Find where the given text appears and provide that cell's center as [x, y] coordinate. 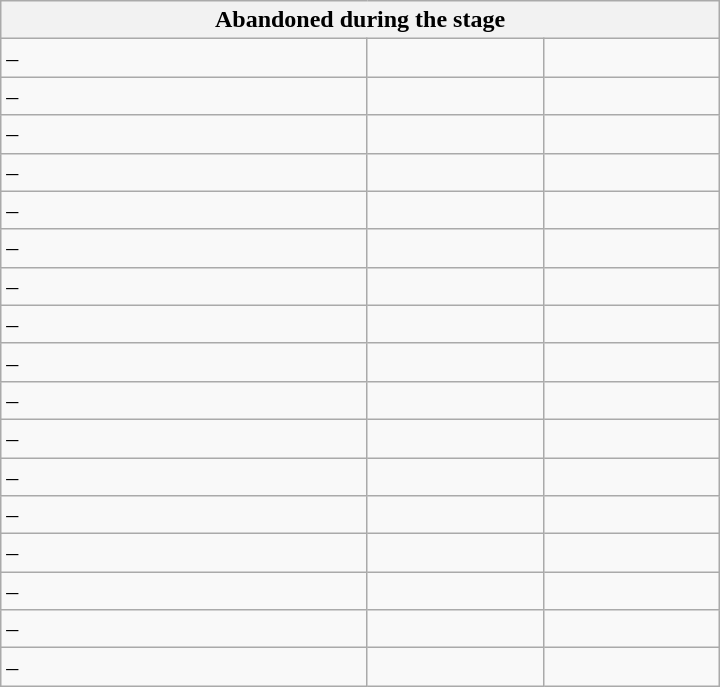
Abandoned during the stage [360, 20]
